Return the (X, Y) coordinate for the center point of the cell that contains the specified text.  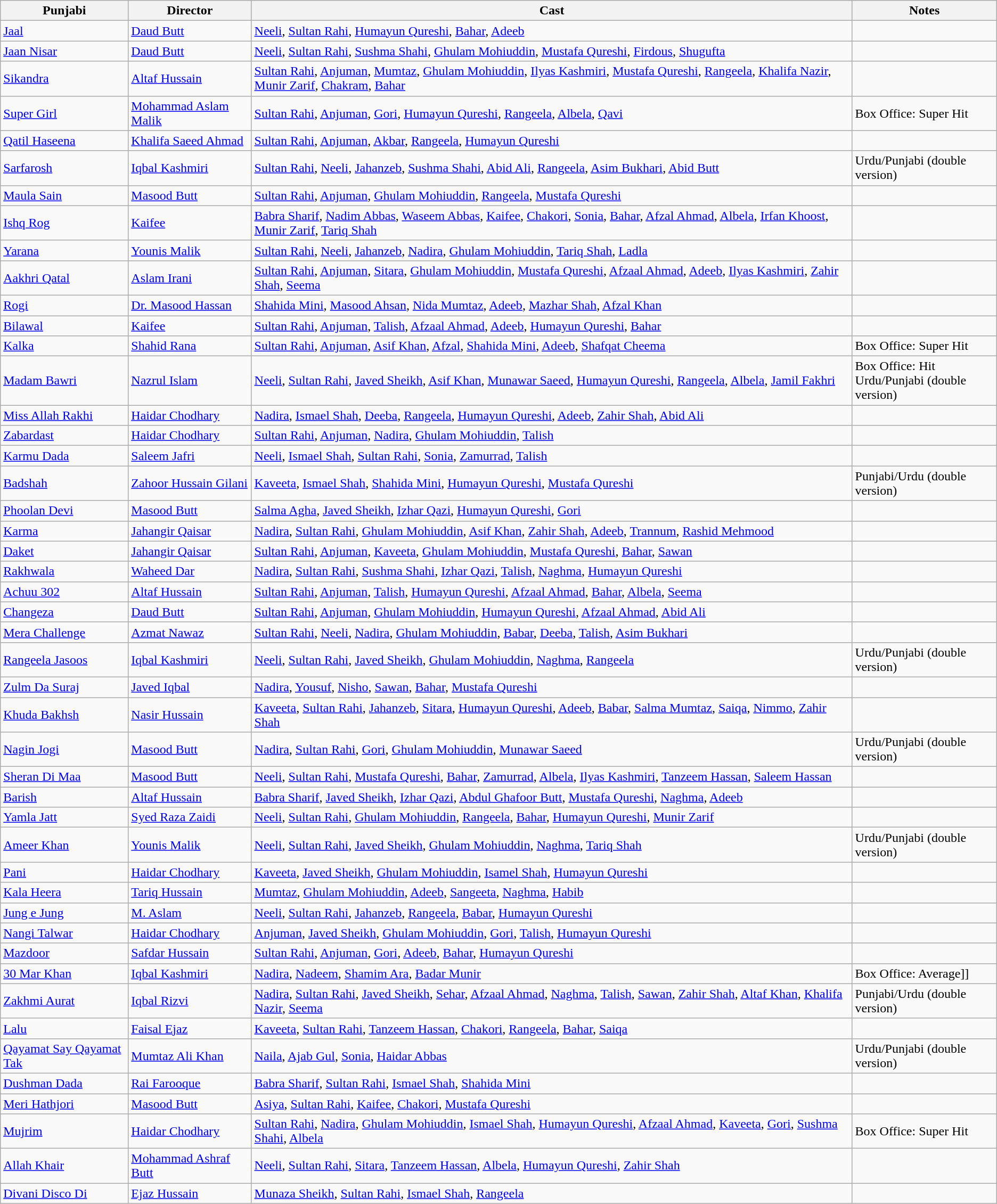
Lalu (64, 1028)
Rangeela Jasoos (64, 659)
Divani Disco Di (64, 1193)
Sultan Rahi, Anjuman, Akbar, Rangeela, Humayun Qureshi (552, 141)
Azmat Nawaz (190, 632)
Neeli, Sultan Rahi, Sitara, Tanzeem Hassan, Albela, Humayun Qureshi, Zahir Shah (552, 1166)
Box Office: HitUrdu/Punjabi (double version) (925, 381)
Qayamat Say Qayamat Tak (64, 1055)
Punjabi (64, 11)
Sultan Rahi, Anjuman, Asif Khan, Afzal, Shahida Mini, Adeeb, Shafqat Cheema (552, 346)
Sultan Rahi, Anjuman, Ghulam Mohiuddin, Humayun Qureshi, Afzaal Ahmad, Abid Ali (552, 612)
Yarana (64, 250)
30 Mar Khan (64, 973)
Neeli, Sultan Rahi, Javed Sheikh, Ghulam Mohiuddin, Naghma, Rangeela (552, 659)
Mohammad Ashraf Butt (190, 1166)
Kalka (64, 346)
Mera Challenge (64, 632)
Mumtaz Ali Khan (190, 1055)
Qatil Haseena (64, 141)
Khuda Bakhsh (64, 715)
Miss Allah Rakhi (64, 415)
Achuu 302 (64, 592)
Saleem Jafri (190, 456)
Badshah (64, 484)
Babra Sharif, Nadim Abbas, Waseem Abbas, Kaifee, Chakori, Sonia, Bahar, Afzal Ahmad, Albela, Irfan Khoost, Munir Zarif, Tariq Shah (552, 223)
Neeli, Sultan Rahi, Sushma Shahi, Ghulam Mohiuddin, Mustafa Qureshi, Firdous, Shugufta (552, 51)
Shahida Mini, Masood Ahsan, Nida Mumtaz, Adeeb, Mazhar Shah, Afzal Khan (552, 305)
Nagin Jogi (64, 750)
Notes (925, 11)
Rai Farooque (190, 1083)
M. Aslam (190, 913)
Naila, Ajab Gul, Sonia, Haidar Abbas (552, 1055)
Rogi (64, 305)
Anjuman, Javed Sheikh, Ghulam Mohiuddin, Gori, Talish, Humayun Qureshi (552, 933)
Zahoor Hussain Gilani (190, 484)
Mumtaz, Ghulam Mohiuddin, Adeeb, Sangeeta, Naghma, Habib (552, 892)
Sultan Rahi, Anjuman, Kaveeta, Ghulam Mohiuddin, Mustafa Qureshi, Bahar, Sawan (552, 551)
Sultan Rahi, Anjuman, Talish, Humayun Qureshi, Afzaal Ahmad, Bahar, Albela, Seema (552, 592)
Nasir Hussain (190, 715)
Syed Raza Zaidi (190, 817)
Nazrul Islam (190, 381)
Bilawal (64, 325)
Waheed Dar (190, 571)
Director (190, 11)
Kaveeta, Ismael Shah, Shahida Mini, Humayun Qureshi, Mustafa Qureshi (552, 484)
Sultan Rahi, Anjuman, Gori, Humayun Qureshi, Rangeela, Albela, Qavi (552, 113)
Shahid Rana (190, 346)
Aslam Irani (190, 278)
Khalifa Saeed Ahmad (190, 141)
Kaveeta, Sultan Rahi, Tanzeem Hassan, Chakori, Rangeela, Bahar, Saiqa (552, 1028)
Zabardast (64, 436)
Meri Hathjori (64, 1104)
Karmu Dada (64, 456)
Mujrim (64, 1131)
Kaveeta, Sultan Rahi, Jahanzeb, Sitara, Humayun Qureshi, Adeeb, Babar, Salma Mumtaz, Saiqa, Nimmo, Zahir Shah (552, 715)
Nadira, Nadeem, Shamim Ara, Badar Munir (552, 973)
Sultan Rahi, Neeli, Nadira, Ghulam Mohiuddin, Babar, Deeba, Talish, Asim Bukhari (552, 632)
Sultan Rahi, Neeli, Jahanzeb, Sushma Shahi, Abid Ali, Rangeela, Asim Bukhari, Abid Butt (552, 168)
Rakhwala (64, 571)
Neeli, Sultan Rahi, Javed Sheikh, Asif Khan, Munawar Saeed, Humayun Qureshi, Rangeela, Albela, Jamil Fakhri (552, 381)
Tariq Hussain (190, 892)
Daket (64, 551)
Jaan Nisar (64, 51)
Maula Sain (64, 195)
Sarfarosh (64, 168)
Sultan Rahi, Anjuman, Gori, Adeeb, Bahar, Humayun Qureshi (552, 953)
Dushman Dada (64, 1083)
Pani (64, 872)
Salma Agha, Javed Sheikh, Izhar Qazi, Humayun Qureshi, Gori (552, 511)
Karma (64, 531)
Ejaz Hussain (190, 1193)
Sultan Rahi, Anjuman, Mumtaz, Ghulam Mohiuddin, Ilyas Kashmiri, Mustafa Qureshi, Rangeela, Khalifa Nazir, Munir Zarif, Chakram, Bahar (552, 79)
Sultan Rahi, Anjuman, Nadira, Ghulam Mohiuddin, Talish (552, 436)
Neeli, Sultan Rahi, Javed Sheikh, Ghulam Mohiuddin, Naghma, Tariq Shah (552, 845)
Sultan Rahi, Anjuman, Ghulam Mohiuddin, Rangeela, Mustafa Qureshi (552, 195)
Nadira, Sultan Rahi, Ghulam Mohiuddin, Asif Khan, Zahir Shah, Adeeb, Trannum, Rashid Mehmood (552, 531)
Sultan Rahi, Anjuman, Talish, Afzaal Ahmad, Adeeb, Humayun Qureshi, Bahar (552, 325)
Sheran Di Maa (64, 777)
Box Office: Average]] (925, 973)
Babra Sharif, Sultan Rahi, Ismael Shah, Shahida Mini (552, 1083)
Zulm Da Suraj (64, 687)
Neeli, Sultan Rahi, Humayun Qureshi, Bahar, Adeeb (552, 31)
Nadira, Sultan Rahi, Gori, Ghulam Mohiuddin, Munawar Saeed (552, 750)
Kaveeta, Javed Sheikh, Ghulam Mohiuddin, Isamel Shah, Humayun Qureshi (552, 872)
Sultan Rahi, Neeli, Jahanzeb, Nadira, Ghulam Mohiuddin, Tariq Shah, Ladla (552, 250)
Mazdoor (64, 953)
Mohammad Aslam Malik (190, 113)
Nadira, Yousuf, Nisho, Sawan, Bahar, Mustafa Qureshi (552, 687)
Nadira, Ismael Shah, Deeba, Rangeela, Humayun Qureshi, Adeeb, Zahir Shah, Abid Ali (552, 415)
Barish (64, 797)
Jaal (64, 31)
Allah Khair (64, 1166)
Nangi Talwar (64, 933)
Neeli, Sultan Rahi, Ghulam Mohiuddin, Rangeela, Bahar, Humayun Qureshi, Munir Zarif (552, 817)
Sikandra (64, 79)
Aakhri Qatal (64, 278)
Munaza Sheikh, Sultan Rahi, Ismael Shah, Rangeela (552, 1193)
Javed Iqbal (190, 687)
Nadira, Sultan Rahi, Javed Sheikh, Sehar, Afzaal Ahmad, Naghma, Talish, Sawan, Zahir Shah, Altaf Khan, Khalifa Nazir, Seema (552, 1001)
Asiya, Sultan Rahi, Kaifee, Chakori, Mustafa Qureshi (552, 1104)
Ishq Rog (64, 223)
Ameer Khan (64, 845)
Changeza (64, 612)
Sultan Rahi, Nadira, Ghulam Mohiuddin, Ismael Shah, Humayun Qureshi, Afzaal Ahmad, Kaveeta, Gori, Sushma Shahi, Albela (552, 1131)
Yamla Jatt (64, 817)
Babra Sharif, Javed Sheikh, Izhar Qazi, Abdul Ghafoor Butt, Mustafa Qureshi, Naghma, Adeeb (552, 797)
Zakhmi Aurat (64, 1001)
Neeli, Ismael Shah, Sultan Rahi, Sonia, Zamurrad, Talish (552, 456)
Iqbal Rizvi (190, 1001)
Neeli, Sultan Rahi, Jahanzeb, Rangeela, Babar, Humayun Qureshi (552, 913)
Neeli, Sultan Rahi, Mustafa Qureshi, Bahar, Zamurrad, Albela, Ilyas Kashmiri, Tanzeem Hassan, Saleem Hassan (552, 777)
Nadira, Sultan Rahi, Sushma Shahi, Izhar Qazi, Talish, Naghma, Humayun Qureshi (552, 571)
Madam Bawri (64, 381)
Jung e Jung (64, 913)
Sultan Rahi, Anjuman, Sitara, Ghulam Mohiuddin, Mustafa Qureshi, Afzaal Ahmad, Adeeb, Ilyas Kashmiri, Zahir Shah, Seema (552, 278)
Cast (552, 11)
Safdar Hussain (190, 953)
Dr. Masood Hassan (190, 305)
Super Girl (64, 113)
Phoolan Devi (64, 511)
Faisal Ejaz (190, 1028)
Kala Heera (64, 892)
